Capture the cell that displays the provided text and extract its (x, y) central coordinate. 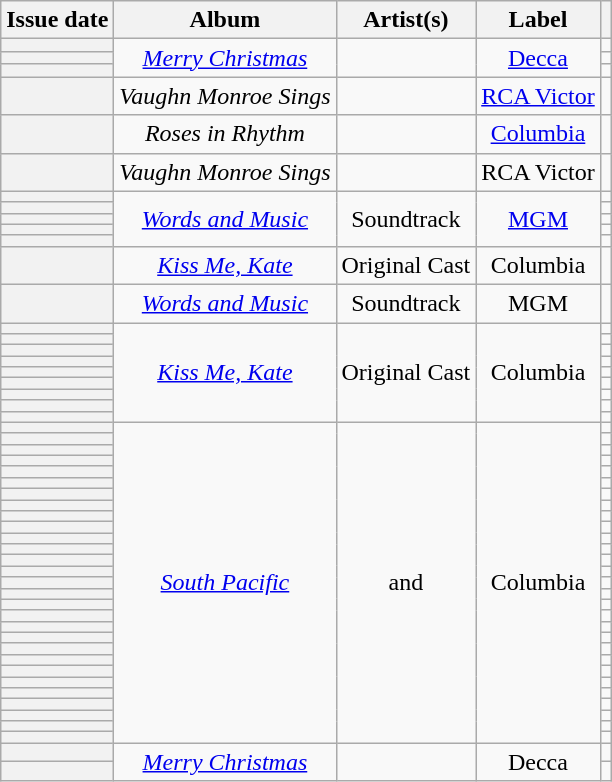
Roses in Rhythm (225, 134)
and (406, 582)
Album (225, 20)
Issue date (58, 20)
Label (538, 20)
South Pacific (225, 582)
Artist(s) (406, 20)
